For the text-containing cell, return its midpoint in [X, Y] coordinate format. 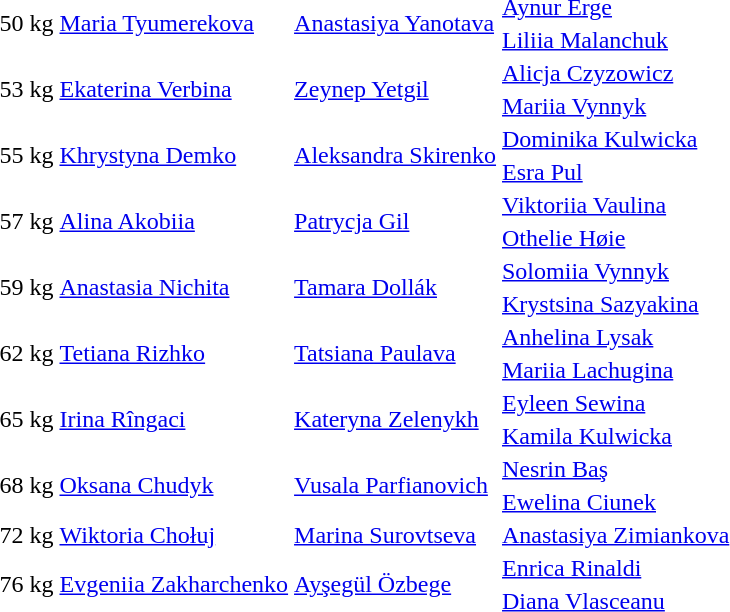
Patrycja Gil [396, 222]
Khrystyna Demko [174, 156]
Alina Akobiia [174, 222]
Zeynep Yetgil [396, 90]
Aleksandra Skirenko [396, 156]
Tamara Dollák [396, 288]
Kateryna Zelenykh [396, 420]
Vusala Parfianovich [396, 486]
Tetiana Rizhko [174, 354]
Ekaterina Verbina [174, 90]
Wiktoria Chołuj [174, 535]
Irina Rîngaci [174, 420]
Marina Surovtseva [396, 535]
Tatsiana Paulava [396, 354]
Anastasia Nichita [174, 288]
Oksana Chudyk [174, 486]
